Search for the cell housing the specified text and yield its (x, y) center coordinate. 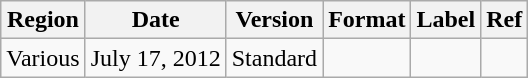
Date (156, 20)
Label (446, 20)
Region (43, 20)
Ref (504, 20)
Standard (274, 58)
Format (367, 20)
July 17, 2012 (156, 58)
Version (274, 20)
Various (43, 58)
